Provide the [X, Y] coordinate of the cell's center where the given text is located.  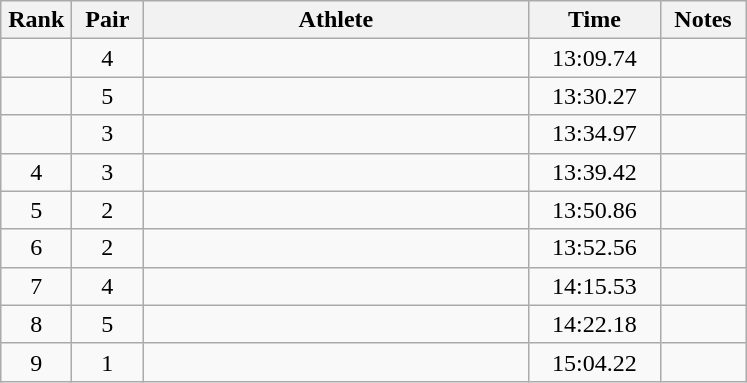
1 [108, 362]
15:04.22 [594, 362]
Time [594, 20]
13:09.74 [594, 58]
13:30.27 [594, 96]
13:34.97 [594, 134]
Pair [108, 20]
9 [36, 362]
Rank [36, 20]
8 [36, 324]
7 [36, 286]
13:50.86 [594, 210]
Notes [703, 20]
14:15.53 [594, 286]
13:52.56 [594, 248]
6 [36, 248]
Athlete [336, 20]
14:22.18 [594, 324]
13:39.42 [594, 172]
